Output the (x, y) coordinate of the center of the cell containing the given text.  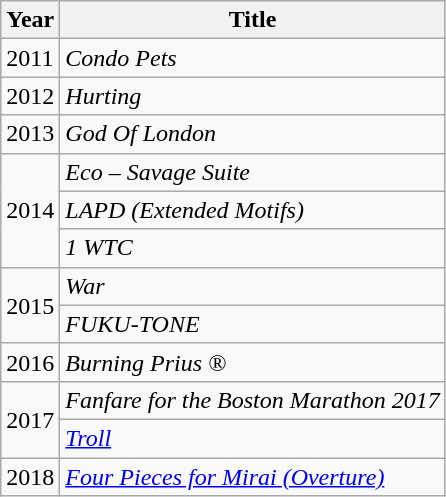
2015 (30, 305)
2017 (30, 419)
2014 (30, 210)
Eco – Savage Suite (253, 172)
Burning Prius ® (253, 362)
Fanfare for the Boston Marathon 2017 (253, 400)
2016 (30, 362)
Troll (253, 438)
God Of London (253, 134)
LAPD (Extended Motifs) (253, 210)
2011 (30, 58)
FUKU-TONE (253, 324)
Year (30, 20)
Title (253, 20)
2013 (30, 134)
Condo Pets (253, 58)
1 WTC (253, 248)
Hurting (253, 96)
2012 (30, 96)
Four Pieces for Mirai (Overture) (253, 477)
2018 (30, 477)
War (253, 286)
